For the text-containing cell, return its midpoint in [x, y] coordinate format. 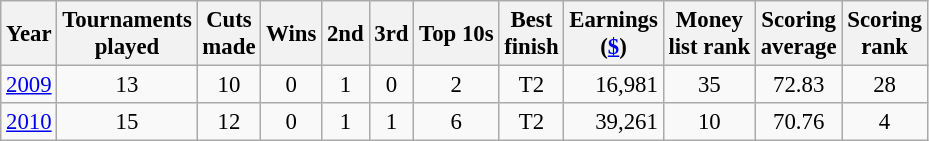
3rd [392, 34]
72.83 [798, 85]
Money list rank [709, 34]
28 [884, 85]
2nd [346, 34]
4 [884, 122]
12 [229, 122]
Wins [292, 34]
Top 10s [456, 34]
Cuts made [229, 34]
6 [456, 122]
Best finish [532, 34]
35 [709, 85]
Tournaments played [127, 34]
16,981 [614, 85]
Scoring rank [884, 34]
15 [127, 122]
Earnings($) [614, 34]
Year [29, 34]
2009 [29, 85]
Scoring average [798, 34]
70.76 [798, 122]
2 [456, 85]
13 [127, 85]
39,261 [614, 122]
2010 [29, 122]
